Detect which cell encompasses the target text, then output its (X, Y) center coordinate. 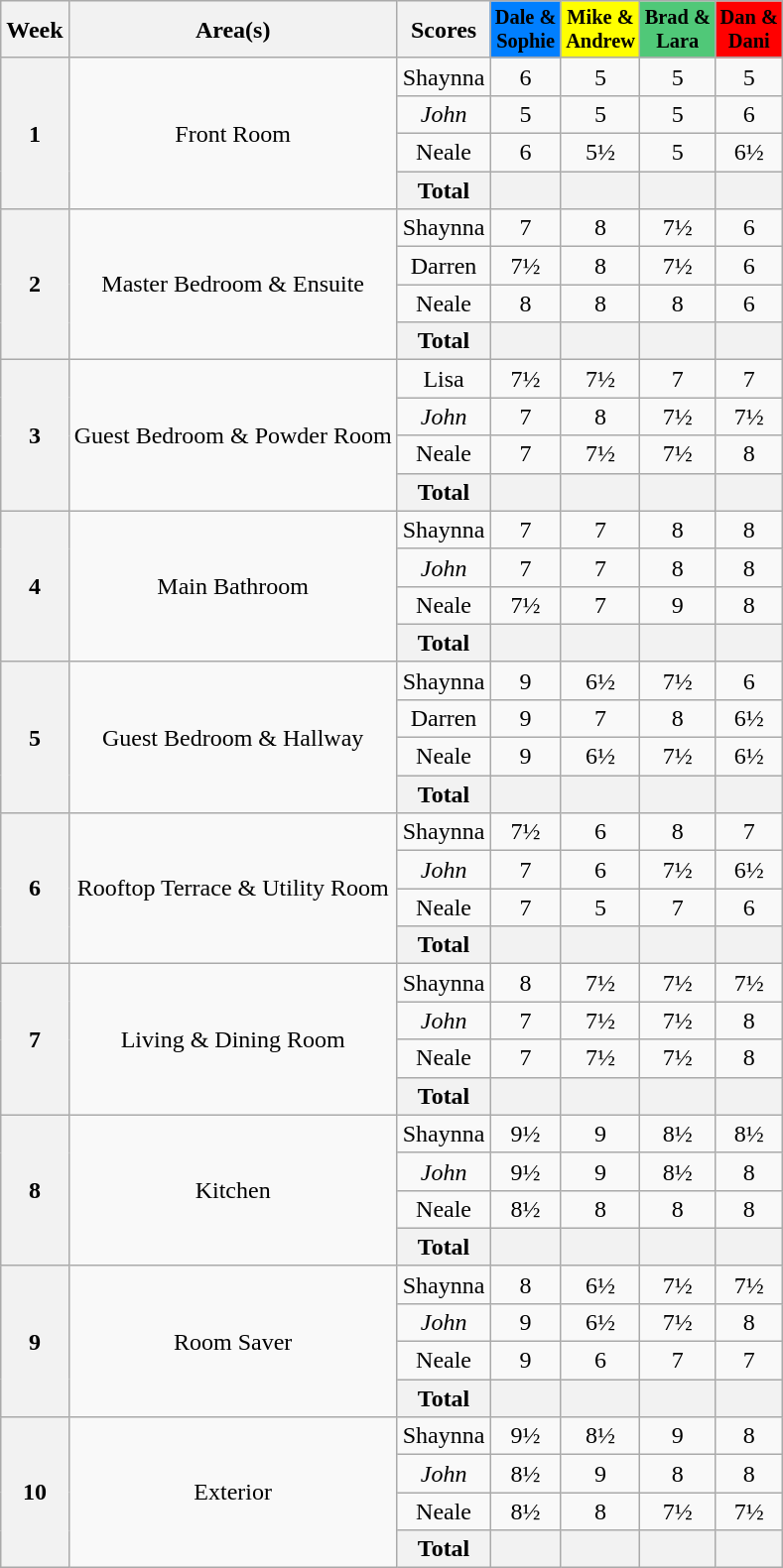
2 (35, 285)
4 (35, 586)
5½ (600, 153)
Front Room (232, 133)
Living & Dining Room (232, 1039)
Dan &Dani (749, 30)
Brad &Lara (678, 30)
1 (35, 133)
Guest Bedroom & Powder Room (232, 435)
Guest Bedroom & Hallway (232, 737)
Room Saver (232, 1341)
Scores (444, 30)
Week (35, 30)
Master Bedroom & Ensuite (232, 285)
Rooftop Terrace & Utility Room (232, 889)
Exterior (232, 1493)
Lisa (444, 379)
3 (35, 435)
Main Bathroom (232, 586)
Dale &Sophie (526, 30)
Mike &Andrew (600, 30)
10 (35, 1493)
Kitchen (232, 1190)
Area(s) (232, 30)
